Capture the cell that displays the provided text and extract its [x, y] central coordinate. 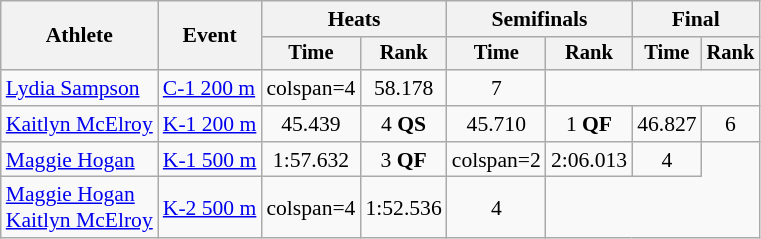
58.178 [403, 88]
K-1 500 m [210, 160]
Semifinals [540, 19]
Lydia Sampson [80, 88]
46.827 [666, 124]
K-2 500 m [210, 208]
C-1 200 m [210, 88]
Kaitlyn McElroy [80, 124]
1:52.536 [403, 208]
Final [696, 19]
7 [496, 88]
Maggie Hogan [80, 160]
Heats [354, 19]
6 [731, 124]
45.439 [310, 124]
1 QF [589, 124]
Athlete [80, 36]
4 QS [403, 124]
2:06.013 [589, 160]
Event [210, 36]
3 QF [403, 160]
Maggie HoganKaitlyn McElroy [80, 208]
K-1 200 m [210, 124]
colspan=2 [496, 160]
45.710 [496, 124]
1:57.632 [310, 160]
